Output the [X, Y] coordinate of the center of the cell containing the given text.  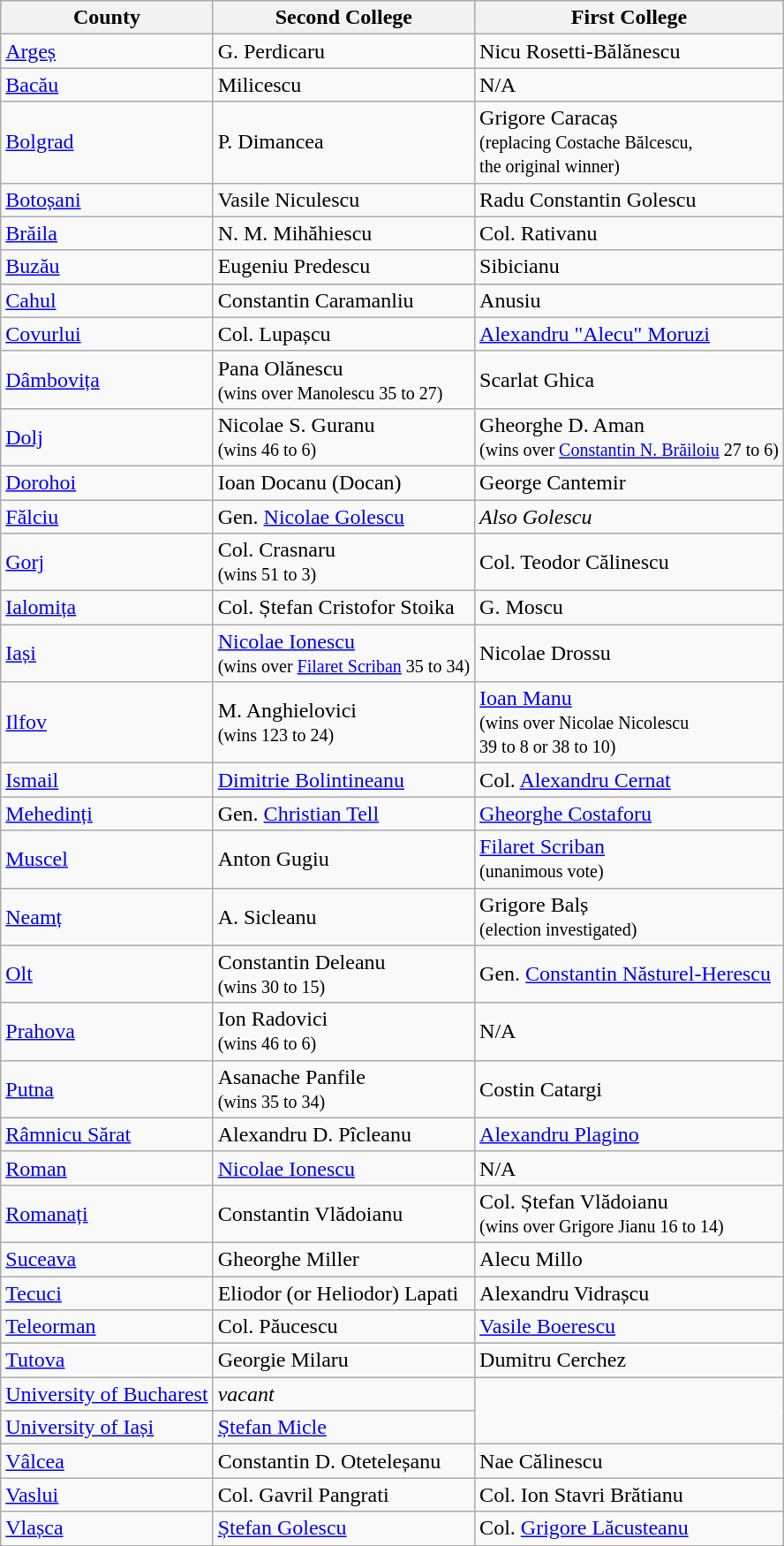
Neamț [107, 917]
Constantin D. Oteteleșanu [343, 1461]
Scarlat Ghica [629, 380]
Anton Gugiu [343, 859]
Botoșani [107, 200]
Eugeniu Predescu [343, 267]
Col. Ion Stavri Brătianu [629, 1495]
Muscel [107, 859]
Radu Constantin Golescu [629, 200]
Gorj [107, 562]
G. Perdicaru [343, 51]
Brăila [107, 233]
Ștefan Micle [343, 1428]
Vâlcea [107, 1461]
Col. Lupașcu [343, 334]
Second College [343, 18]
Prahova [107, 1032]
Nicolae Ionescu [343, 1168]
Romanați [107, 1214]
Costin Catargi [629, 1088]
George Cantemir [629, 482]
Gen. Constantin Năsturel-Herescu [629, 974]
Georgie Milaru [343, 1360]
Buzău [107, 267]
Râmnicu Sărat [107, 1134]
Ilfov [107, 723]
Asanache Panfile(wins 35 to 34) [343, 1088]
Ismail [107, 780]
G. Moscu [629, 608]
Ștefan Golescu [343, 1528]
First College [629, 18]
Putna [107, 1088]
Nicolae Ionescu(wins over Filaret Scriban 35 to 34) [343, 654]
Grigore Caracaș(replacing Costache Bălcescu,the original winner) [629, 142]
Alexandru "Alecu" Moruzi [629, 334]
vacant [343, 1394]
Col. Grigore Lăcusteanu [629, 1528]
Bacău [107, 85]
Dâmbovița [107, 380]
University of Iași [107, 1428]
Tecuci [107, 1292]
Gheorghe Miller [343, 1259]
Dorohoi [107, 482]
Grigore Balș(election investigated) [629, 917]
Eliodor (or Heliodor) Lapati [343, 1292]
Mehedinți [107, 814]
Col. Păucescu [343, 1327]
Ioan Manu(wins over Nicolae Nicolescu39 to 8 or 38 to 10) [629, 723]
Alecu Millo [629, 1259]
Col. Ștefan Cristofor Stoika [343, 608]
Gen. Nicolae Golescu [343, 517]
University of Bucharest [107, 1394]
Alexandru Plagino [629, 1134]
Dimitrie Bolintineanu [343, 780]
Argeș [107, 51]
Cahul [107, 300]
Fălciu [107, 517]
Gheorghe D. Aman(wins over Constantin N. Brăiloiu 27 to 6) [629, 436]
Anusiu [629, 300]
Also Golescu [629, 517]
Nicolae S. Guranu(wins 46 to 6) [343, 436]
Milicescu [343, 85]
Constantin Deleanu(wins 30 to 15) [343, 974]
A. Sicleanu [343, 917]
P. Dimancea [343, 142]
Vasile Niculescu [343, 200]
Nae Călinescu [629, 1461]
Vaslui [107, 1495]
Nicolae Drossu [629, 654]
Ion Radovici(wins 46 to 6) [343, 1032]
N. M. Mihăhiescu [343, 233]
M. Anghielovici(wins 123 to 24) [343, 723]
Col. Crasnaru(wins 51 to 3) [343, 562]
Roman [107, 1168]
Dumitru Cerchez [629, 1360]
Col. Alexandru Cernat [629, 780]
Col. Ștefan Vlădoianu(wins over Grigore Jianu 16 to 14) [629, 1214]
Col. Gavril Pangrati [343, 1495]
Col. Teodor Călinescu [629, 562]
Vasile Boerescu [629, 1327]
Gen. Christian Tell [343, 814]
Suceava [107, 1259]
Sibicianu [629, 267]
Col. Rativanu [629, 233]
Ialomița [107, 608]
Constantin Vlădoianu [343, 1214]
Iași [107, 654]
Covurlui [107, 334]
Alexandru Vidrașcu [629, 1292]
Bolgrad [107, 142]
Nicu Rosetti-Bălănescu [629, 51]
Alexandru D. Pîcleanu [343, 1134]
Vlașca [107, 1528]
Teleorman [107, 1327]
Tutova [107, 1360]
Gheorghe Costaforu [629, 814]
Ioan Docanu (Docan) [343, 482]
Dolj [107, 436]
County [107, 18]
Constantin Caramanliu [343, 300]
Olt [107, 974]
Pana Olănescu(wins over Manolescu 35 to 27) [343, 380]
Filaret Scriban(unanimous vote) [629, 859]
